Output the (X, Y) coordinate of the center of the cell containing the given text.  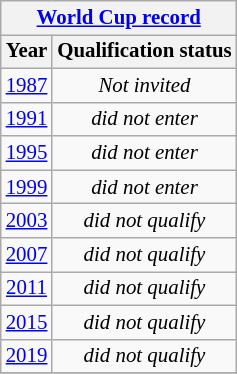
Qualification status (144, 51)
1999 (27, 187)
2007 (27, 255)
1991 (27, 119)
Year (27, 51)
1987 (27, 85)
2019 (27, 356)
1995 (27, 153)
World Cup record (119, 18)
Not invited (144, 85)
2011 (27, 288)
2003 (27, 221)
2015 (27, 322)
